For the text-containing cell, return its midpoint in (x, y) coordinate format. 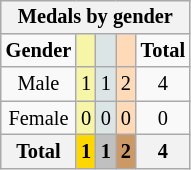
Gender (38, 51)
Female (38, 118)
Male (38, 84)
Medals by gender (96, 17)
